Return [X, Y] of the center of cell containing provided text 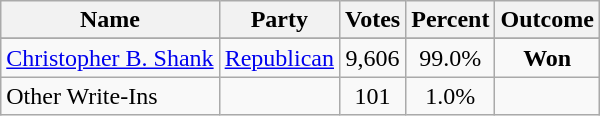
Percent [450, 20]
Name [110, 20]
Party [279, 20]
Votes [373, 20]
Christopher B. Shank [110, 58]
99.0% [450, 58]
101 [373, 96]
Republican [279, 58]
Outcome [547, 20]
9,606 [373, 58]
Won [547, 58]
Other Write-Ins [110, 96]
1.0% [450, 96]
